Find where the given text appears and provide that cell's center as (x, y) coordinate. 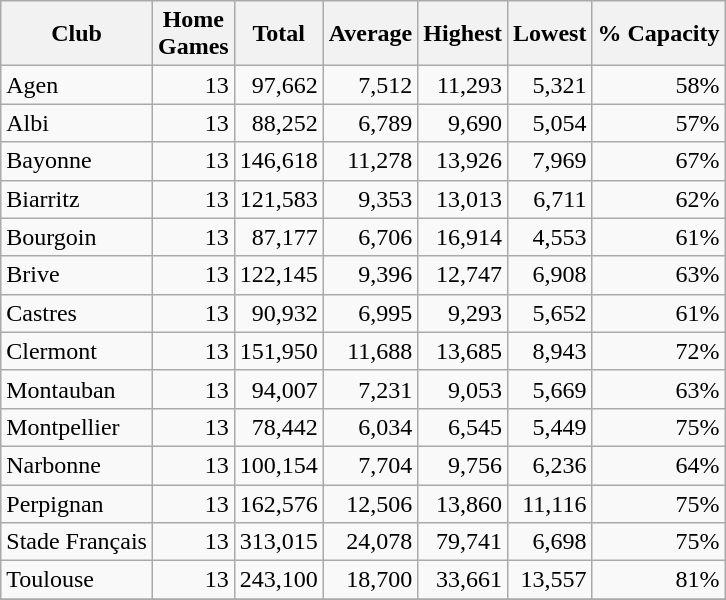
% Capacity (658, 34)
13,013 (463, 199)
Average (370, 34)
100,154 (278, 465)
72% (658, 351)
9,396 (370, 275)
122,145 (278, 275)
9,756 (463, 465)
57% (658, 123)
Brive (77, 275)
5,449 (550, 427)
9,353 (370, 199)
11,293 (463, 85)
87,177 (278, 237)
18,700 (370, 580)
6,908 (550, 275)
94,007 (278, 389)
13,685 (463, 351)
4,553 (550, 237)
Agen (77, 85)
Narbonne (77, 465)
243,100 (278, 580)
9,293 (463, 313)
13,860 (463, 503)
Albi (77, 123)
67% (658, 161)
5,054 (550, 123)
62% (658, 199)
Castres (77, 313)
Club (77, 34)
97,662 (278, 85)
58% (658, 85)
5,321 (550, 85)
90,932 (278, 313)
HomeGames (193, 34)
121,583 (278, 199)
Clermont (77, 351)
16,914 (463, 237)
6,236 (550, 465)
Montpellier (77, 427)
313,015 (278, 542)
151,950 (278, 351)
6,711 (550, 199)
78,442 (278, 427)
11,688 (370, 351)
7,231 (370, 389)
Bayonne (77, 161)
13,926 (463, 161)
162,576 (278, 503)
12,747 (463, 275)
12,506 (370, 503)
64% (658, 465)
7,512 (370, 85)
11,278 (370, 161)
Highest (463, 34)
Biarritz (77, 199)
7,969 (550, 161)
Toulouse (77, 580)
6,706 (370, 237)
6,995 (370, 313)
Bourgoin (77, 237)
146,618 (278, 161)
13,557 (550, 580)
Total (278, 34)
6,698 (550, 542)
81% (658, 580)
6,034 (370, 427)
79,741 (463, 542)
11,116 (550, 503)
5,652 (550, 313)
7,704 (370, 465)
Perpignan (77, 503)
5,669 (550, 389)
6,545 (463, 427)
88,252 (278, 123)
9,690 (463, 123)
Montauban (77, 389)
Lowest (550, 34)
8,943 (550, 351)
33,661 (463, 580)
24,078 (370, 542)
6,789 (370, 123)
Stade Français (77, 542)
9,053 (463, 389)
